Search for the cell housing the specified text and yield its (x, y) center coordinate. 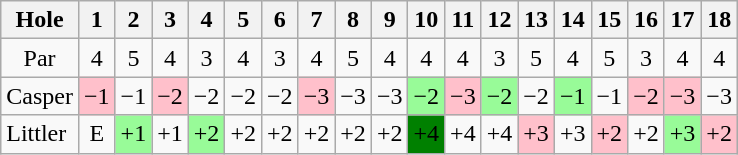
Par (40, 58)
1 (96, 20)
8 (354, 20)
17 (682, 20)
7 (316, 20)
Casper (40, 96)
Littler (40, 134)
11 (464, 20)
14 (572, 20)
E (96, 134)
9 (390, 20)
15 (610, 20)
13 (536, 20)
16 (646, 20)
2 (134, 20)
Hole (40, 20)
18 (720, 20)
10 (426, 20)
12 (500, 20)
6 (280, 20)
